Search for the cell housing the specified text and yield its [X, Y] center coordinate. 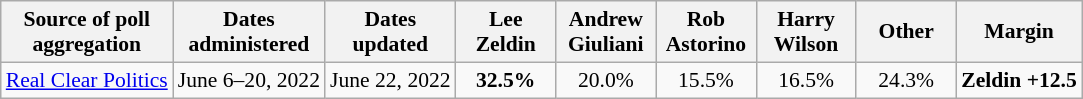
Andrew Giuliani [606, 32]
Zeldin +12.5 [1019, 80]
Source of pollaggregation [87, 32]
Other [906, 32]
15.5% [706, 80]
Harry Wilson [806, 32]
Real Clear Politics [87, 80]
Datesadministered [249, 32]
Datesupdated [390, 32]
24.3% [906, 80]
16.5% [806, 80]
Lee Zeldin [506, 32]
June 6–20, 2022 [249, 80]
Rob Astorino [706, 32]
32.5% [506, 80]
20.0% [606, 80]
June 22, 2022 [390, 80]
Margin [1019, 32]
